Determine the (X, Y) coordinate at the center of the cell enclosing the given text.  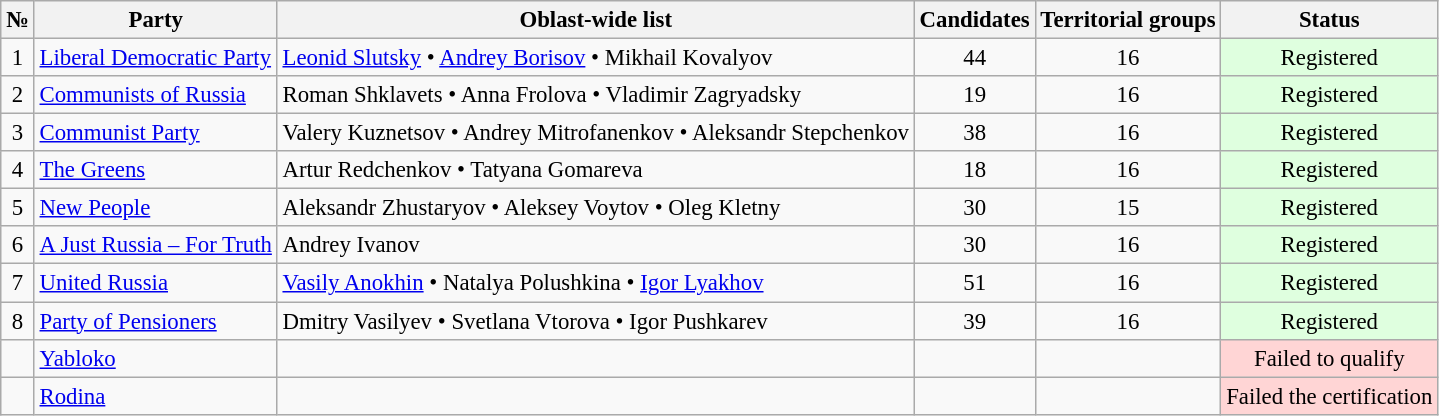
18 (974, 170)
New People (156, 208)
15 (1128, 208)
Andrey Ivanov (596, 245)
Party of Pensioners (156, 321)
The Greens (156, 170)
5 (18, 208)
Vasily Anokhin • Natalya Polushkina • Igor Lyakhov (596, 283)
Roman Shklavets • Anna Frolova • Vladimir Zagryadsky (596, 95)
1 (18, 58)
Liberal Democratic Party (156, 58)
Oblast-wide list (596, 20)
United Russia (156, 283)
3 (18, 133)
38 (974, 133)
51 (974, 283)
Communist Party (156, 133)
39 (974, 321)
№ (18, 20)
Party (156, 20)
Dmitry Vasilyev • Svetlana Vtorova • Igor Pushkarev (596, 321)
Status (1330, 20)
Failed the certification (1330, 396)
4 (18, 170)
Territorial groups (1128, 20)
Artur Redchenkov • Tatyana Gomareva (596, 170)
7 (18, 283)
Rodina (156, 396)
8 (18, 321)
A Just Russia – For Truth (156, 245)
Communists of Russia (156, 95)
19 (974, 95)
Aleksandr Zhustaryov • Aleksey Voytov • Oleg Kletny (596, 208)
Failed to qualify (1330, 358)
Yabloko (156, 358)
Candidates (974, 20)
44 (974, 58)
2 (18, 95)
Valery Kuznetsov • Andrey Mitrofanenkov • Aleksandr Stepchenkov (596, 133)
6 (18, 245)
Leonid Slutsky • Andrey Borisov • Mikhail Kovalyov (596, 58)
